Find where the given text appears and provide that cell's center as [X, Y] coordinate. 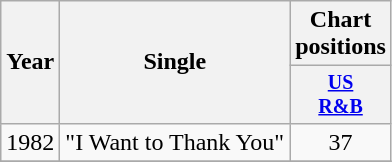
Single [175, 62]
"I Want to Thank You" [175, 142]
USR&B [341, 94]
Year [30, 62]
Chart positions [341, 34]
37 [341, 142]
1982 [30, 142]
